Provide the [x, y] coordinate of the cell's center where the given text is located.  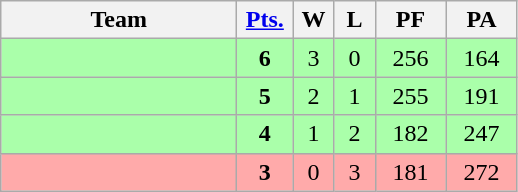
164 [482, 58]
272 [482, 172]
247 [482, 134]
5 [265, 96]
Team [119, 20]
6 [265, 58]
191 [482, 96]
PA [482, 20]
Pts. [265, 20]
W [314, 20]
182 [410, 134]
4 [265, 134]
256 [410, 58]
181 [410, 172]
L [354, 20]
PF [410, 20]
255 [410, 96]
